Detect which cell encompasses the target text, then output its [X, Y] center coordinate. 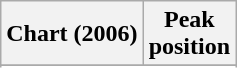
Peakposition [189, 34]
Chart (2006) [72, 34]
